Output the [x, y] coordinate of the center of the cell containing the given text.  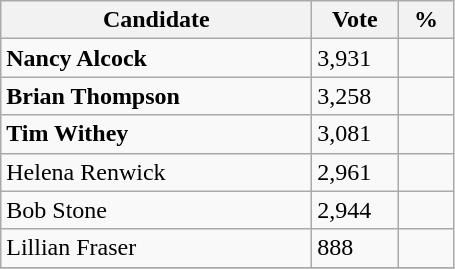
2,961 [355, 172]
Vote [355, 20]
3,931 [355, 58]
3,258 [355, 96]
Candidate [156, 20]
2,944 [355, 210]
Tim Withey [156, 134]
888 [355, 248]
Brian Thompson [156, 96]
3,081 [355, 134]
Helena Renwick [156, 172]
% [426, 20]
Lillian Fraser [156, 248]
Bob Stone [156, 210]
Nancy Alcock [156, 58]
